Return (x, y) of the center of cell containing provided text 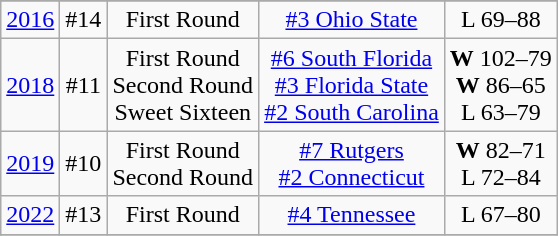
#7 Rutgers #2 Connecticut (352, 164)
L 67–80 (500, 215)
2016 (30, 20)
#11 (84, 85)
2022 (30, 215)
#3 Ohio State (352, 20)
#10 (84, 164)
#13 (84, 215)
2018 (30, 85)
#4 Tennessee (352, 215)
L 69–88 (500, 20)
W 82–71 L 72–84 (500, 164)
#14 (84, 20)
W 102–79 W 86–65 L 63–79 (500, 85)
2019 (30, 164)
First Round Second Round Sweet Sixteen (183, 85)
First Round Second Round (183, 164)
#6 South Florida #3 Florida State #2 South Carolina (352, 85)
